Pinpoint the cell where the given text exists, returning its (x, y) midpoint coordinate. 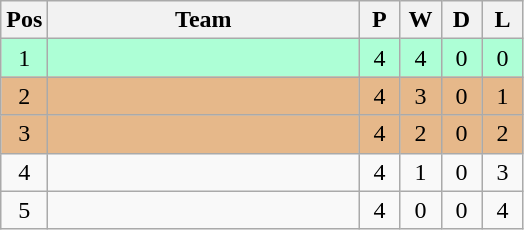
D (462, 20)
L (502, 20)
Pos (24, 20)
P (380, 20)
W (420, 20)
Team (204, 20)
5 (24, 210)
